Locate the cell with the specified text and output its (X, Y) center coordinate. 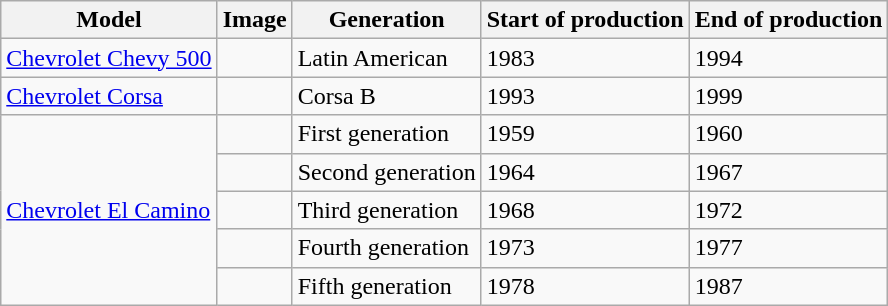
Third generation (386, 210)
1994 (788, 58)
Start of production (585, 20)
1977 (788, 248)
1968 (585, 210)
1987 (788, 286)
1973 (585, 248)
1993 (585, 96)
Generation (386, 20)
1964 (585, 172)
Chevrolet El Camino (109, 210)
Chevrolet Corsa (109, 96)
Corsa B (386, 96)
1999 (788, 96)
End of production (788, 20)
Image (254, 20)
Chevrolet Chevy 500 (109, 58)
Model (109, 20)
1959 (585, 134)
First generation (386, 134)
Fourth generation (386, 248)
1960 (788, 134)
1967 (788, 172)
Latin American (386, 58)
Fifth generation (386, 286)
1972 (788, 210)
Second generation (386, 172)
1978 (585, 286)
1983 (585, 58)
